Return [X, Y] of the center of cell containing provided text 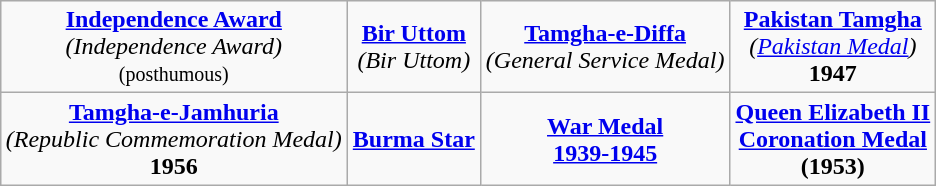
Independence Award(Independence Award)(posthumous) [174, 47]
Bir Uttom(Bir Uttom) [414, 47]
War Medal1939-1945 [605, 139]
Queen Elizabeth IICoronation Medal(1953) [833, 139]
Burma Star [414, 139]
Pakistan Tamgha(Pakistan Medal)1947 [833, 47]
Tamgha-e-Diffa(General Service Medal) [605, 47]
Tamgha-e-Jamhuria(Republic Commemoration Medal)1956 [174, 139]
